Identify which cell holds the provided text, then report its (x, y) central coordinate. 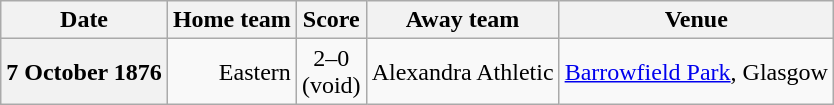
Venue (696, 20)
Date (84, 20)
7 October 1876 (84, 72)
Barrowfield Park, Glasgow (696, 72)
Eastern (232, 72)
Away team (462, 20)
Score (331, 20)
Home team (232, 20)
2–0(void) (331, 72)
Alexandra Athletic (462, 72)
